Provide the (X, Y) coordinate of the cell's center where the given text is located.  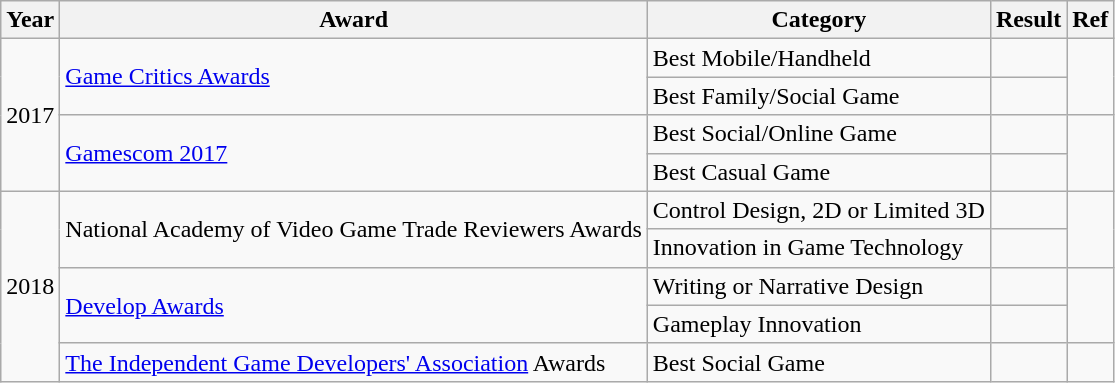
Result (1028, 20)
Ref (1090, 20)
Develop Awards (354, 305)
The Independent Game Developers' Association Awards (354, 362)
National Academy of Video Game Trade Reviewers Awards (354, 229)
Best Social Game (818, 362)
Gamescom 2017 (354, 153)
Gameplay Innovation (818, 324)
Best Casual Game (818, 172)
2017 (30, 115)
Category (818, 20)
Writing or Narrative Design (818, 286)
Best Social/Online Game (818, 134)
2018 (30, 286)
Innovation in Game Technology (818, 248)
Game Critics Awards (354, 77)
Year (30, 20)
Best Family/Social Game (818, 96)
Control Design, 2D or Limited 3D (818, 210)
Award (354, 20)
Best Mobile/Handheld (818, 58)
